Pinpoint the cell where the given text exists, returning its [x, y] midpoint coordinate. 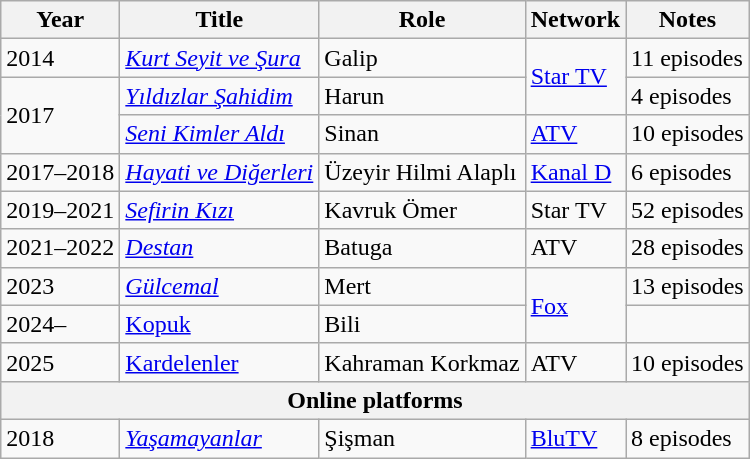
8 episodes [688, 438]
6 episodes [688, 172]
Kardelenler [220, 362]
2024– [60, 324]
2023 [60, 286]
Bili [422, 324]
Fox [575, 305]
4 episodes [688, 96]
Role [422, 20]
11 episodes [688, 58]
Kavruk Ömer [422, 210]
2017 [60, 115]
2025 [60, 362]
Notes [688, 20]
13 episodes [688, 286]
52 episodes [688, 210]
Sefirin Kızı [220, 210]
Gülcemal [220, 286]
BluTV [575, 438]
2019–2021 [60, 210]
2017–2018 [60, 172]
Kanal D [575, 172]
Mert [422, 286]
2014 [60, 58]
Kahraman Korkmaz [422, 362]
Year [60, 20]
Title [220, 20]
Hayati ve Diğerleri [220, 172]
28 episodes [688, 248]
2021–2022 [60, 248]
Üzeyir Hilmi Alaplı [422, 172]
Network [575, 20]
Yıldızlar Şahidim [220, 96]
Batuga [422, 248]
Galip [422, 58]
Kurt Seyit ve Şura [220, 58]
Yaşamayanlar [220, 438]
Online platforms [375, 400]
Kopuk [220, 324]
Destan [220, 248]
2018 [60, 438]
Harun [422, 96]
Sinan [422, 134]
Seni Kimler Aldı [220, 134]
Şişman [422, 438]
